Return (X, Y) of the center of cell containing provided text 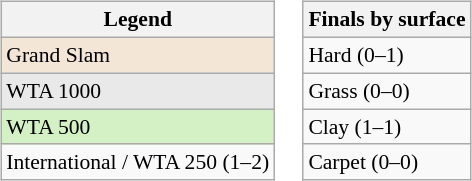
Finals by surface (386, 20)
Carpet (0–0) (386, 162)
International / WTA 250 (1–2) (138, 162)
WTA 500 (138, 127)
Grand Slam (138, 55)
Legend (138, 20)
Clay (1–1) (386, 127)
Grass (0–0) (386, 91)
WTA 1000 (138, 91)
Hard (0–1) (386, 55)
